For the text-containing cell, return its midpoint in (X, Y) coordinate format. 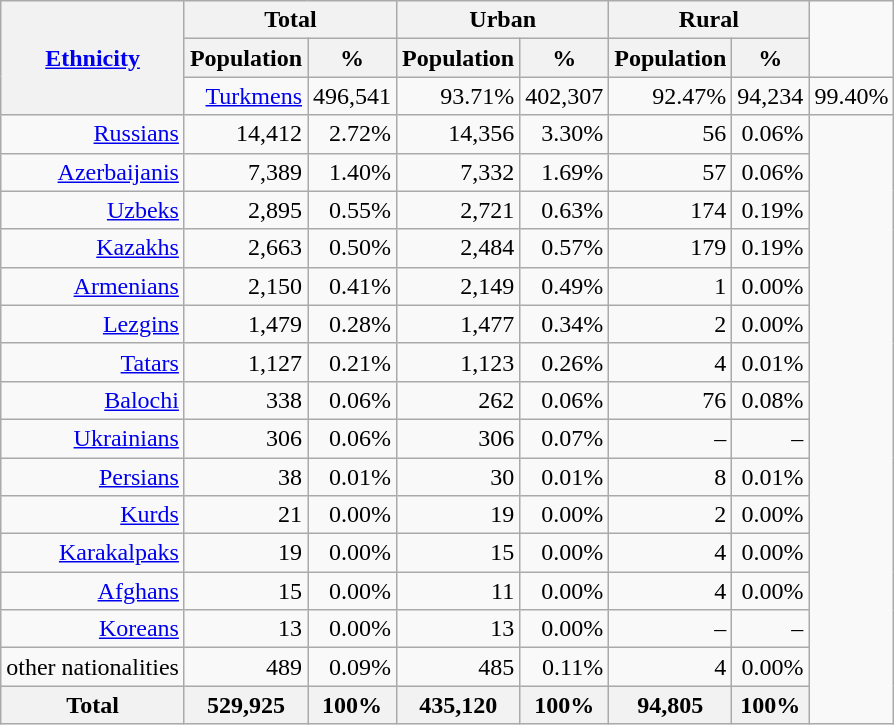
99.40% (852, 96)
Urban (503, 20)
0.26% (564, 362)
Balochi (93, 400)
1 (670, 286)
0.57% (564, 248)
2,150 (246, 286)
Kurds (93, 515)
21 (246, 515)
1.69% (564, 172)
94,234 (770, 96)
0.63% (564, 210)
Kazakhs (93, 248)
Karakalpaks (93, 553)
2,895 (246, 210)
other nationalities (93, 667)
2,721 (458, 210)
7,332 (458, 172)
0.34% (564, 324)
Russians (93, 134)
174 (670, 210)
14,412 (246, 134)
56 (670, 134)
93.71% (458, 96)
489 (246, 667)
0.07% (564, 438)
Afghans (93, 591)
Persians (93, 477)
Ukrainians (93, 438)
Koreans (93, 629)
1,127 (246, 362)
1,123 (458, 362)
2.72% (352, 134)
0.28% (352, 324)
57 (670, 172)
30 (458, 477)
0.11% (564, 667)
1,477 (458, 324)
402,307 (564, 96)
435,120 (458, 705)
0.49% (564, 286)
0.55% (352, 210)
1.40% (352, 172)
496,541 (352, 96)
Azerbaijanis (93, 172)
0.50% (352, 248)
Ethnicity (93, 58)
Turkmens (246, 96)
262 (458, 400)
94,805 (670, 705)
0.09% (352, 667)
Lezgins (93, 324)
0.21% (352, 362)
14,356 (458, 134)
2,484 (458, 248)
76 (670, 400)
1,479 (246, 324)
11 (458, 591)
Uzbeks (93, 210)
2,149 (458, 286)
38 (246, 477)
8 (670, 477)
3.30% (564, 134)
0.08% (770, 400)
529,925 (246, 705)
485 (458, 667)
Tatars (93, 362)
338 (246, 400)
7,389 (246, 172)
Rural (709, 20)
2,663 (246, 248)
Armenians (93, 286)
92.47% (670, 96)
179 (670, 248)
0.41% (352, 286)
